Return the (x, y) coordinate for the center point of the cell that contains the specified text.  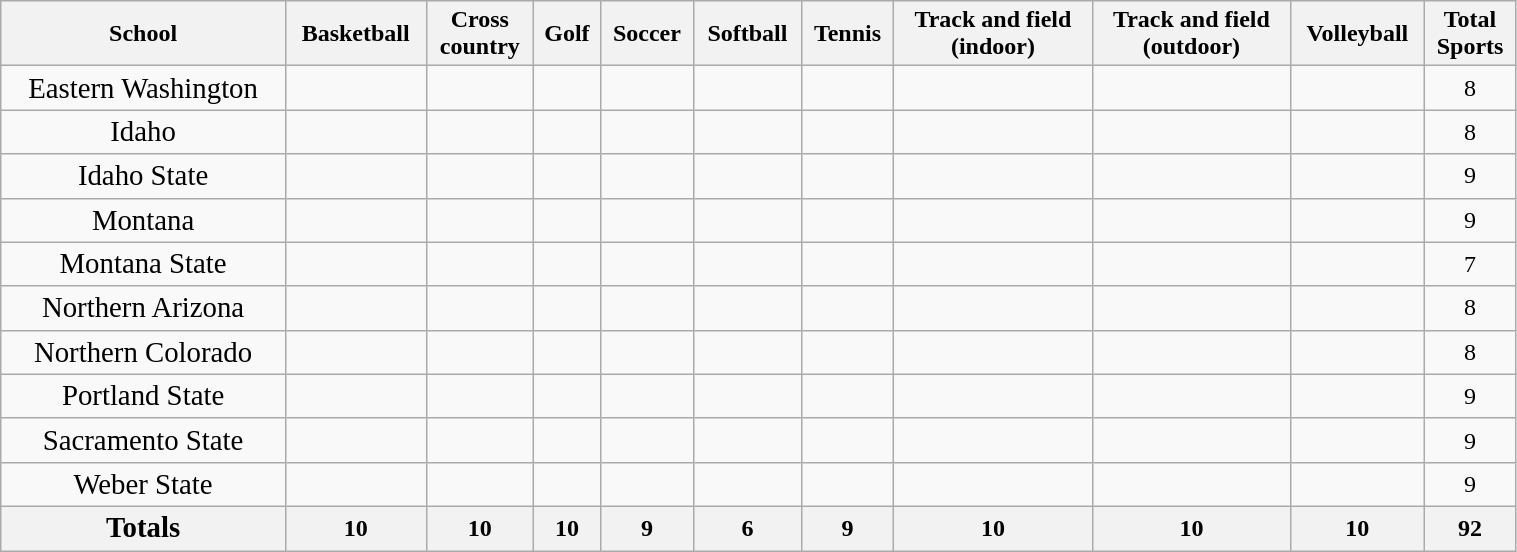
7 (1470, 264)
Weber State (144, 484)
Idaho (144, 132)
School (144, 34)
Track and field(outdoor) (1191, 34)
Crosscountry (480, 34)
Montana (144, 220)
Softball (748, 34)
Volleyball (1358, 34)
Total Sports (1470, 34)
Tennis (847, 34)
Montana State (144, 264)
Golf (568, 34)
Eastern Washington (144, 88)
Northern Colorado (144, 352)
Totals (144, 528)
6 (748, 528)
Soccer (646, 34)
Track and field(indoor) (993, 34)
Sacramento State (144, 440)
92 (1470, 528)
Basketball (356, 34)
Idaho State (144, 176)
Northern Arizona (144, 308)
Portland State (144, 396)
